Determine the (x, y) coordinate at the center of the cell enclosing the given text.  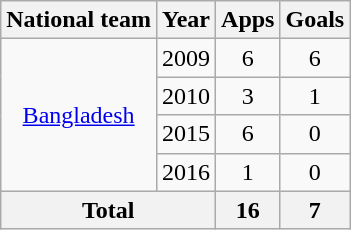
National team (79, 20)
7 (315, 210)
2015 (186, 134)
Total (108, 210)
Bangladesh (79, 115)
2010 (186, 96)
Goals (315, 20)
2009 (186, 58)
16 (248, 210)
2016 (186, 172)
3 (248, 96)
Year (186, 20)
Apps (248, 20)
